Scan for the cell matching the given text and deliver its [x, y] coordinate at center. 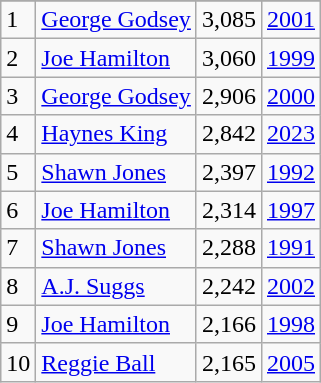
2,397 [228, 172]
2,165 [228, 362]
2,842 [228, 134]
2,906 [228, 96]
Reggie Ball [116, 362]
10 [18, 362]
Haynes King [116, 134]
2001 [290, 20]
9 [18, 324]
1997 [290, 210]
5 [18, 172]
1991 [290, 248]
3 [18, 96]
2,314 [228, 210]
2000 [290, 96]
7 [18, 248]
8 [18, 286]
2005 [290, 362]
2,166 [228, 324]
6 [18, 210]
3,085 [228, 20]
2 [18, 58]
1998 [290, 324]
2002 [290, 286]
1992 [290, 172]
2,242 [228, 286]
1999 [290, 58]
3,060 [228, 58]
2,288 [228, 248]
1 [18, 20]
2023 [290, 134]
A.J. Suggs [116, 286]
4 [18, 134]
